From the cell containing the given text, extract its center point as (x, y) coordinate. 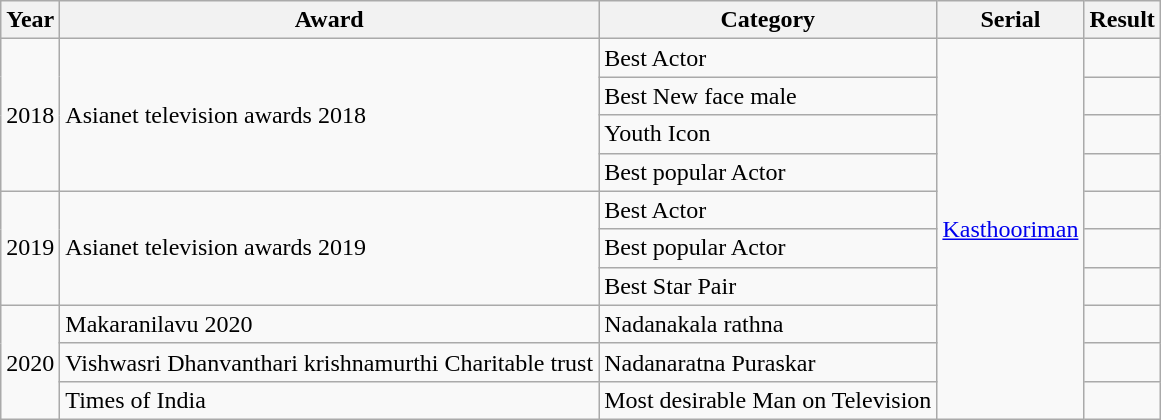
Best New face male (768, 96)
Category (768, 20)
Award (330, 20)
2018 (30, 115)
Result (1122, 20)
Most desirable Man on Television (768, 400)
2020 (30, 362)
2019 (30, 248)
Kasthooriman (1010, 230)
Nadanaratna Puraskar (768, 362)
Makaranilavu 2020 (330, 324)
Year (30, 20)
Vishwasri Dhanvanthari krishnamurthi Charitable trust (330, 362)
Asianet television awards 2019 (330, 248)
Nadanakala rathna (768, 324)
Times of India (330, 400)
Youth Icon (768, 134)
Best Star Pair (768, 286)
Asianet television awards 2018 (330, 115)
Serial (1010, 20)
